Identify which cell holds the provided text, then report its (X, Y) central coordinate. 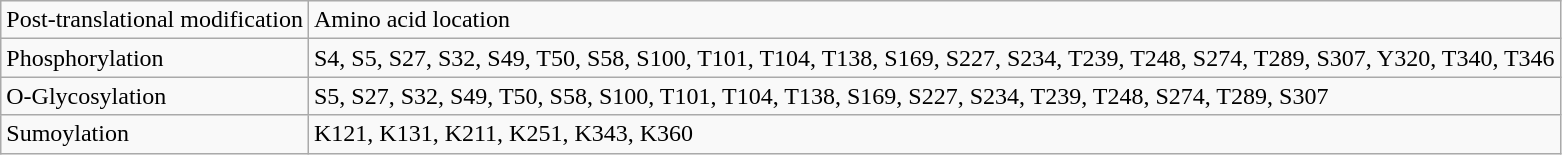
Amino acid location (934, 20)
S4, S5, S27, S32, S49, T50, S58, S100, T101, T104, T138, S169, S227, S234, T239, T248, S274, T289, S307, Y320, T340, T346 (934, 58)
K121, K131, K211, K251, K343, K360 (934, 134)
Sumoylation (155, 134)
O-Glycosylation (155, 96)
Post-translational modification (155, 20)
S5, S27, S32, S49, T50, S58, S100, T101, T104, T138, S169, S227, S234, T239, T248, S274, T289, S307 (934, 96)
Phosphorylation (155, 58)
